Identify which cell holds the provided text, then report its [x, y] central coordinate. 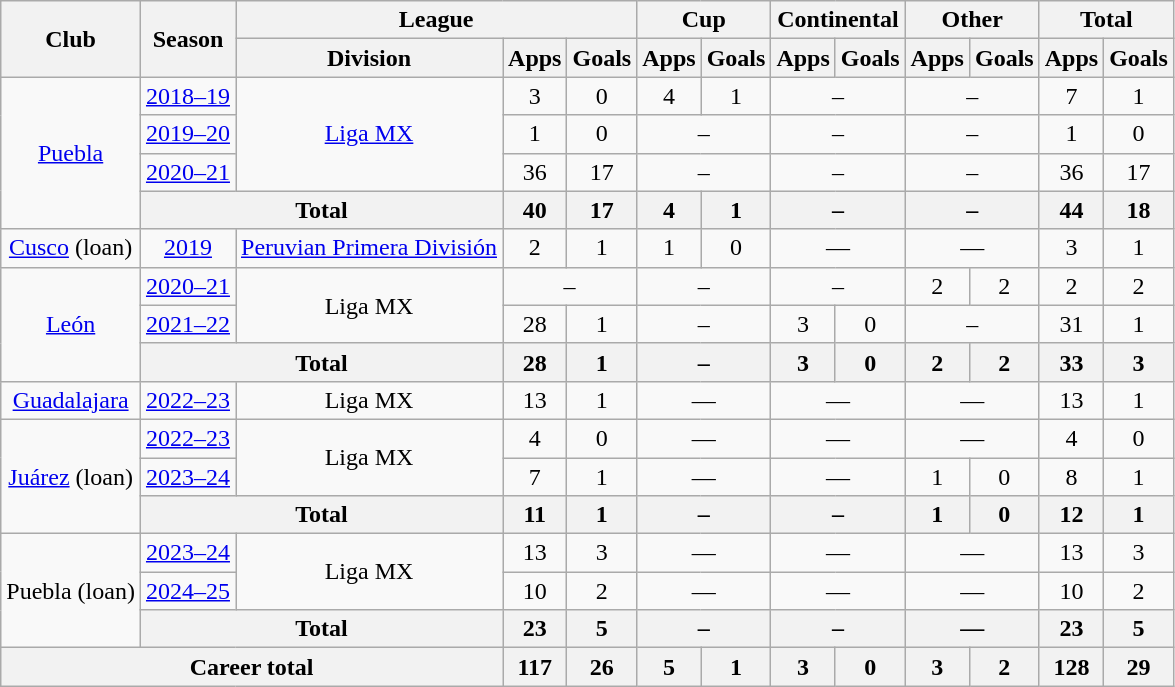
11 [535, 515]
Puebla (loan) [71, 591]
2019–20 [188, 134]
117 [535, 667]
2024–25 [188, 591]
Juárez (loan) [71, 476]
Puebla [71, 153]
29 [1139, 667]
128 [1071, 667]
League [436, 20]
2018–19 [188, 96]
Career total [252, 667]
Division [370, 58]
Continental [838, 20]
44 [1071, 210]
18 [1139, 210]
2021–22 [188, 324]
León [71, 324]
33 [1071, 362]
Guadalajara [71, 400]
31 [1071, 324]
Peruvian Primera División [370, 248]
Club [71, 39]
2019 [188, 248]
Cup [704, 20]
Cusco (loan) [71, 248]
Other [972, 20]
12 [1071, 515]
26 [602, 667]
Season [188, 39]
40 [535, 210]
8 [1071, 477]
